Output the [X, Y] coordinate of the center of the cell containing the given text.  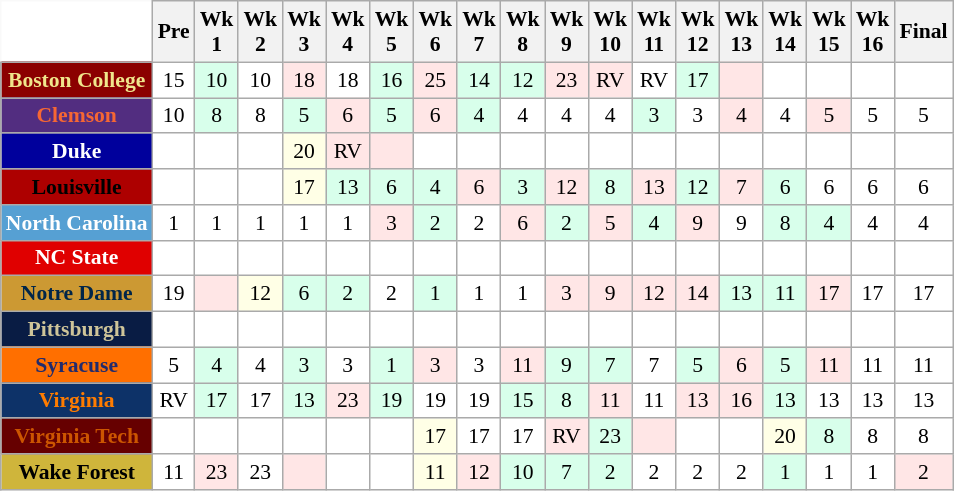
North Carolina [77, 223]
Louisville [77, 187]
Wk4 [348, 32]
Pittsburgh [77, 330]
Wk14 [785, 32]
Wk13 [742, 32]
Wk7 [479, 32]
Boston College [77, 80]
Wk2 [260, 32]
Final [923, 32]
Wk16 [873, 32]
Wk8 [523, 32]
Wake Forest [77, 472]
Pre [174, 32]
Wk6 [435, 32]
Wk10 [610, 32]
Wk9 [567, 32]
Wk1 [217, 32]
25 [435, 80]
Notre Dame [77, 294]
Wk11 [654, 32]
Syracuse [77, 365]
Wk3 [304, 32]
Virginia [77, 401]
Wk5 [392, 32]
Duke [77, 152]
Clemson [77, 116]
Wk15 [829, 32]
Virginia Tech [77, 437]
NC State [77, 258]
Wk12 [698, 32]
